Extract the (x, y) coordinate from the center of the cell holding the provided text.  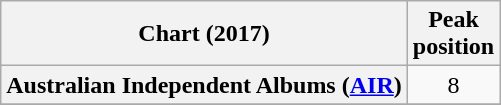
Peak position (453, 34)
Chart (2017) (204, 34)
Australian Independent Albums (AIR) (204, 85)
8 (453, 85)
